For the text-containing cell, return its midpoint in [x, y] coordinate format. 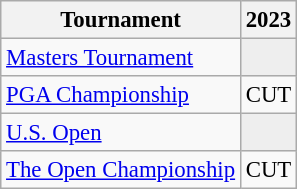
2023 [268, 20]
U.S. Open [121, 133]
PGA Championship [121, 95]
Masters Tournament [121, 58]
The Open Championship [121, 170]
Tournament [121, 20]
